Locate the cell with the specified text and output its (X, Y) center coordinate. 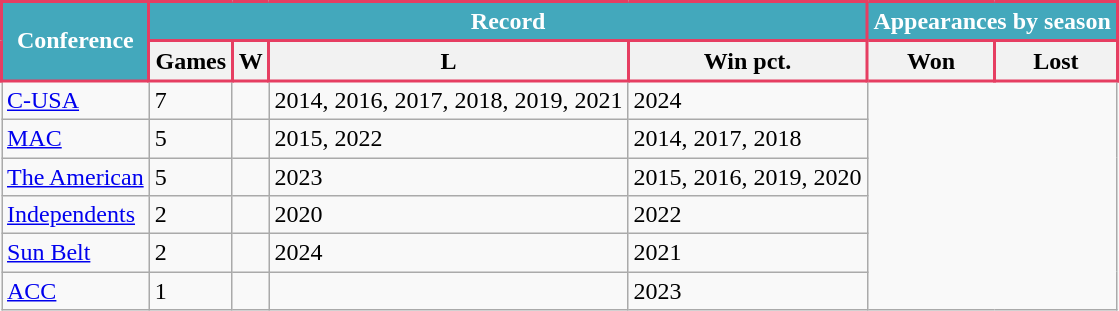
Conference (76, 42)
2015, 2022 (448, 138)
2014, 2017, 2018 (748, 138)
MAC (76, 138)
L (448, 61)
Games (190, 61)
Record (508, 22)
1 (190, 291)
ACC (76, 291)
Appearances by season (992, 22)
C-USA (76, 100)
The American (76, 177)
Independents (76, 215)
W (250, 61)
Lost (1056, 61)
7 (190, 100)
2014, 2016, 2017, 2018, 2019, 2021 (448, 100)
2020 (448, 215)
Sun Belt (76, 253)
Won (931, 61)
2015, 2016, 2019, 2020 (748, 177)
Win pct. (748, 61)
2022 (748, 215)
2021 (748, 253)
